Return [X, Y] of the center of cell containing provided text 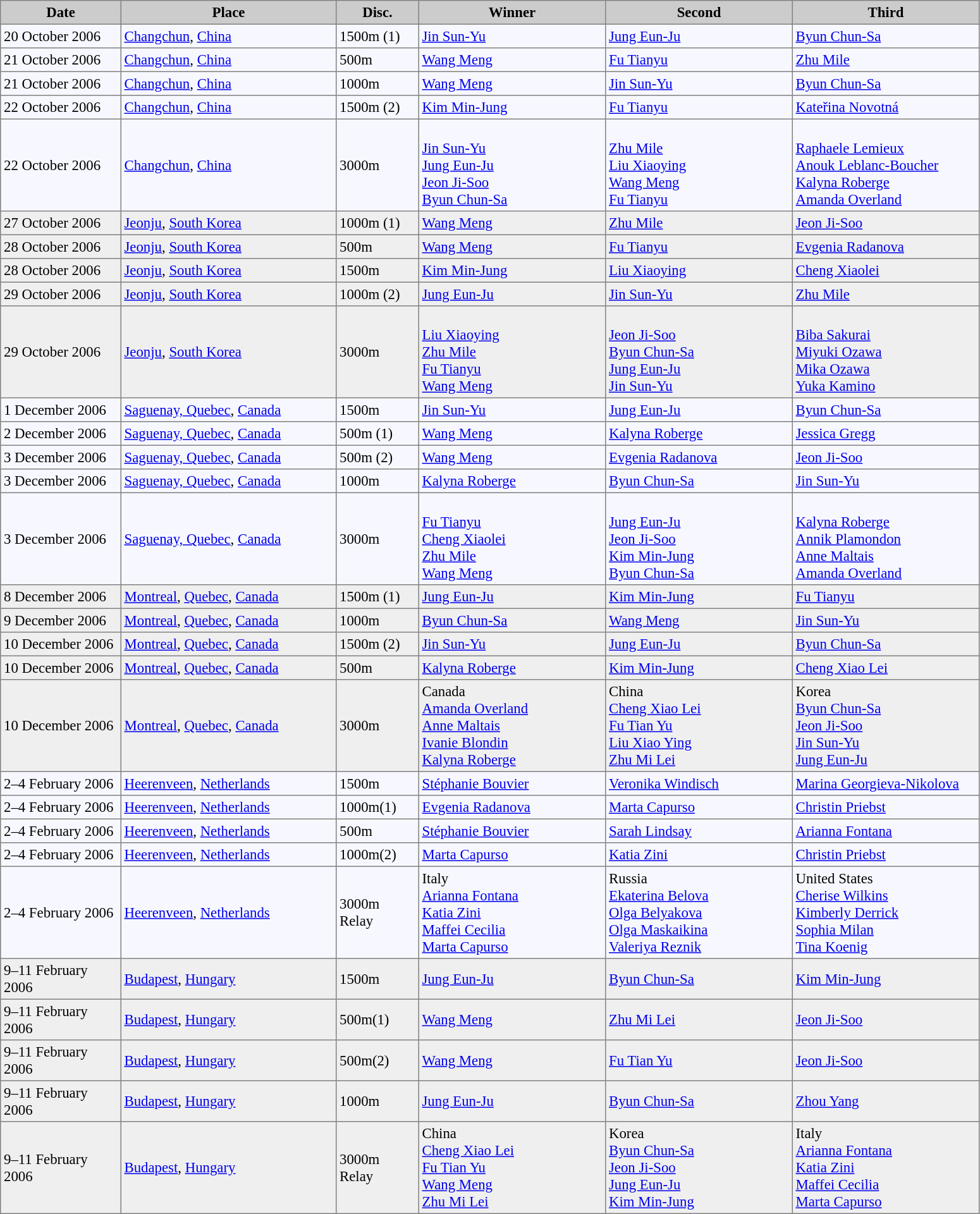
Zhu Mi Lei [699, 1019]
2 December 2006 [61, 434]
Place [228, 13]
Jin Sun-Yu Jung Eun-Ju Jeon Ji-Soo Byun Chun-Sa [512, 165]
Zhu Mile Liu Xiaoying Wang Meng Fu Tianyu [699, 165]
Second [699, 13]
KoreaByun Chun-SaJeon Ji-SooJin Sun-YuJung Eun-Ju [886, 726]
Kalyna Roberge Annik Plamondon Anne Maltais Amanda Overland [886, 539]
Disc. [377, 13]
Cheng Xiaolei [886, 271]
Fu Tianyu Cheng Xiaolei Zhu Mile Wang Meng [512, 539]
Cheng Xiao Lei [886, 668]
1000m (1) [377, 223]
Liu Xiaoying Zhu Mile Fu Tianyu Wang Meng [512, 352]
1 December 2006 [61, 410]
Jung Eun-Ju Jeon Ji-Soo Kim Min-Jung Byun Chun-Sa [699, 539]
500m (2) [377, 457]
ChinaCheng Xiao LeiFu Tian YuLiu Xiao YingZhu Mi Lei [699, 726]
27 October 2006 [61, 223]
Marina Georgieva-Nikolova [886, 783]
500m (1) [377, 434]
500m(1) [377, 1019]
KoreaByun Chun-SaJeon Ji-SooJung Eun-JuKim Min-Jung [699, 1168]
1000m(2) [377, 855]
United StatesCherise WilkinsKimberly DerrickSophia MilanTina Koenig [886, 912]
Zhou Yang [886, 1101]
Raphaele Lemieux Anouk Leblanc-Boucher Kalyna Roberge Amanda Overland [886, 165]
Sarah Lindsay [699, 831]
Winner [512, 13]
500m(2) [377, 1060]
Date [61, 13]
Katia Zini [699, 855]
Liu Xiaoying [699, 271]
Jessica Gregg [886, 434]
ChinaCheng Xiao LeiFu Tian YuWang MengZhu Mi Lei [512, 1168]
Veronika Windisch [699, 783]
Biba Sakurai Miyuki Ozawa Mika Ozawa Yuka Kamino [886, 352]
1000m(1) [377, 807]
RussiaEkaterina BelovaOlga BelyakovaOlga MaskaikinaValeriya Reznik [699, 912]
Fu Tian Yu [699, 1060]
Jeon Ji-Soo Byun Chun-Sa Jung Eun-Ju Jin Sun-Yu [699, 352]
CanadaAmanda OverlandAnne MaltaisIvanie BlondinKalyna Roberge [512, 726]
8 December 2006 [61, 597]
20 October 2006 [61, 36]
1000m (2) [377, 294]
9 December 2006 [61, 620]
Arianna Fontana [886, 831]
Third [886, 13]
Kateřina Novotná [886, 107]
